Find where the given text appears and provide that cell's center as [x, y] coordinate. 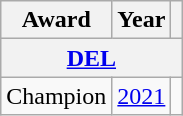
Champion [56, 96]
2021 [142, 96]
Award [56, 20]
DEL [92, 58]
Year [142, 20]
